Identify which cell holds the provided text, then report its (x, y) central coordinate. 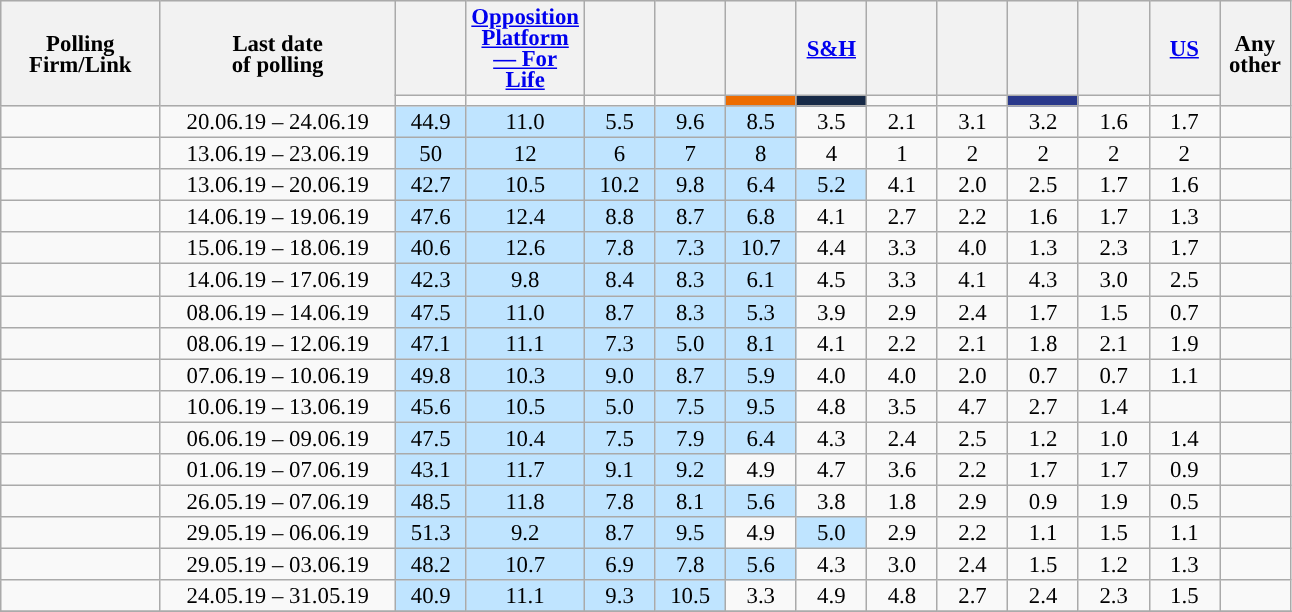
10.06.19 – 13.06.19 (278, 406)
07.06.19 – 10.06.19 (278, 375)
5.5 (620, 122)
6.8 (760, 217)
14.06.19 – 19.06.19 (278, 217)
12.6 (525, 248)
0.5 (1184, 501)
9.6 (690, 122)
12 (525, 154)
5.2 (832, 185)
S&H (832, 48)
3.9 (832, 312)
10.3 (525, 375)
8.8 (620, 217)
12.4 (525, 217)
7 (690, 154)
9.0 (620, 375)
7.9 (690, 438)
Polling Firm/Link (80, 54)
10.2 (620, 185)
Any other (1256, 54)
10.4 (525, 438)
3.1 (972, 122)
11.8 (525, 501)
48.5 (430, 501)
13.06.19 – 23.06.19 (278, 154)
49.8 (430, 375)
47.1 (430, 343)
43.1 (430, 470)
3.8 (832, 501)
45.6 (430, 406)
Opposition Platform — For Life (525, 48)
08.06.19 – 12.06.19 (278, 343)
13.06.19 – 20.06.19 (278, 185)
3.6 (902, 470)
40.9 (430, 596)
40.6 (430, 248)
29.05.19 – 03.06.19 (278, 564)
4.4 (832, 248)
1.0 (1114, 438)
6 (620, 154)
8 (760, 154)
4 (832, 154)
1 (902, 154)
20.06.19 – 24.06.19 (278, 122)
8.5 (760, 122)
44.9 (430, 122)
Last dateof polling (278, 54)
14.06.19 – 17.06.19 (278, 280)
8.4 (620, 280)
51.3 (430, 533)
11.7 (525, 470)
9.1 (620, 470)
47.6 (430, 217)
5.3 (760, 312)
3.2 (1044, 122)
50 (430, 154)
6.9 (620, 564)
15.06.19 – 18.06.19 (278, 248)
5.9 (760, 375)
9.3 (620, 596)
24.05.19 – 31.05.19 (278, 596)
US (1184, 48)
42.7 (430, 185)
26.05.19 – 07.06.19 (278, 501)
06.06.19 – 09.06.19 (278, 438)
29.05.19 – 06.06.19 (278, 533)
01.06.19 – 07.06.19 (278, 470)
08.06.19 – 14.06.19 (278, 312)
6.1 (760, 280)
48.2 (430, 564)
42.3 (430, 280)
4.5 (832, 280)
